Extract the [X, Y] coordinate from the center of the cell holding the provided text.  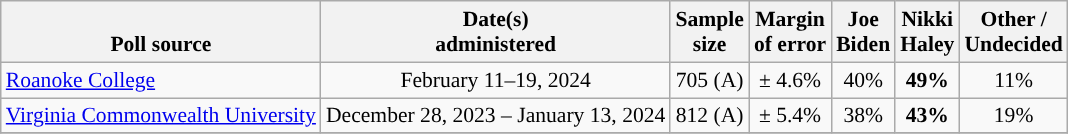
December 28, 2023 – January 13, 2024 [496, 116]
38% [863, 116]
40% [863, 80]
± 4.6% [790, 80]
Virginia Commonwealth University [161, 116]
705 (A) [709, 80]
NikkiHaley [927, 32]
JoeBiden [863, 32]
812 (A) [709, 116]
Date(s)administered [496, 32]
11% [1013, 80]
Roanoke College [161, 80]
Samplesize [709, 32]
Marginof error [790, 32]
Poll source [161, 32]
19% [1013, 116]
49% [927, 80]
43% [927, 116]
± 5.4% [790, 116]
Other /Undecided [1013, 32]
February 11–19, 2024 [496, 80]
